Search for the cell housing the specified text and yield its (X, Y) center coordinate. 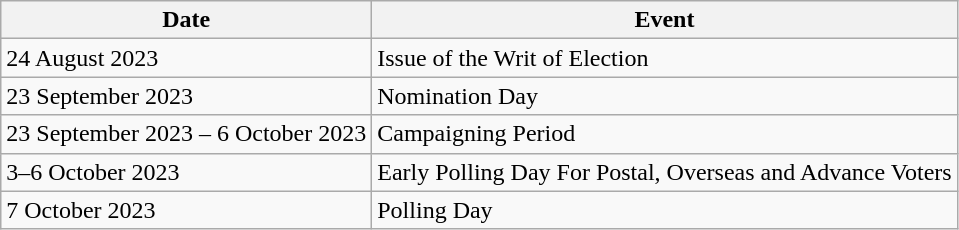
Polling Day (664, 210)
24 August 2023 (186, 58)
Date (186, 20)
3–6 October 2023 (186, 172)
23 September 2023 – 6 October 2023 (186, 134)
23 September 2023 (186, 96)
Early Polling Day For Postal, Overseas and Advance Voters (664, 172)
Issue of the Writ of Election (664, 58)
7 October 2023 (186, 210)
Campaigning Period (664, 134)
Event (664, 20)
Nomination Day (664, 96)
